Locate the cell with the specified text and output its (x, y) center coordinate. 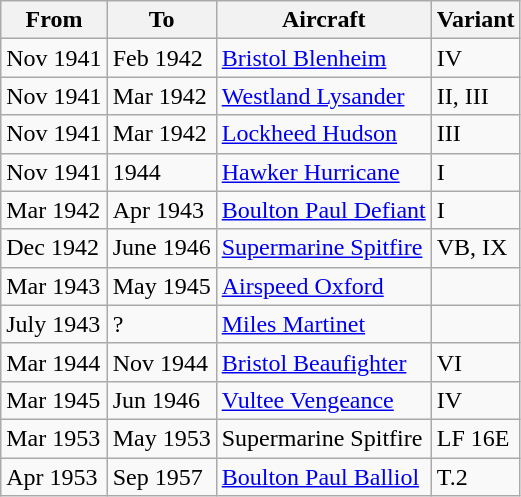
July 1943 (54, 324)
Aircraft (324, 20)
Apr 1943 (162, 210)
Sep 1957 (162, 477)
Mar 1953 (54, 438)
Miles Martinet (324, 324)
Lockheed Hudson (324, 134)
Boulton Paul Defiant (324, 210)
1944 (162, 172)
III (476, 134)
II, III (476, 96)
Dec 1942 (54, 248)
Bristol Beaufighter (324, 362)
Variant (476, 20)
June 1946 (162, 248)
Apr 1953 (54, 477)
T.2 (476, 477)
Hawker Hurricane (324, 172)
Jun 1946 (162, 400)
Airspeed Oxford (324, 286)
Nov 1944 (162, 362)
VB, IX (476, 248)
Westland Lysander (324, 96)
VI (476, 362)
Feb 1942 (162, 58)
? (162, 324)
May 1945 (162, 286)
May 1953 (162, 438)
LF 16E (476, 438)
From (54, 20)
Vultee Vengeance (324, 400)
Mar 1945 (54, 400)
Mar 1944 (54, 362)
Mar 1943 (54, 286)
Boulton Paul Balliol (324, 477)
To (162, 20)
Bristol Blenheim (324, 58)
